From the cell containing the given text, extract its center point as (X, Y) coordinate. 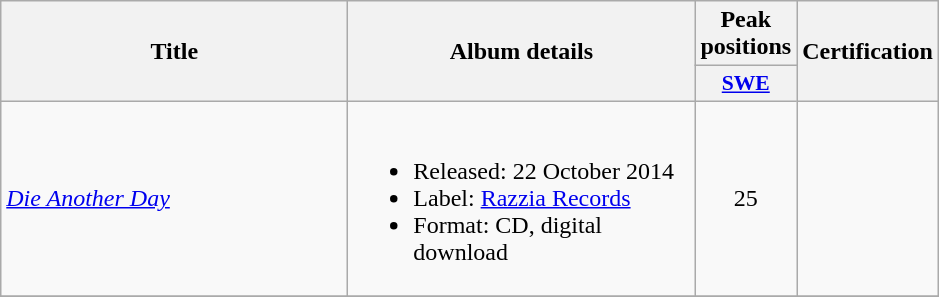
Die Another Day (174, 198)
SWE (746, 84)
Title (174, 52)
Album details (522, 52)
Certification (868, 52)
Released: 22 October 2014Label: Razzia RecordsFormat: CD, digital download (522, 198)
Peak positions (746, 34)
25 (746, 198)
